Provide the (x, y) coordinate of the cell's center where the given text is located.  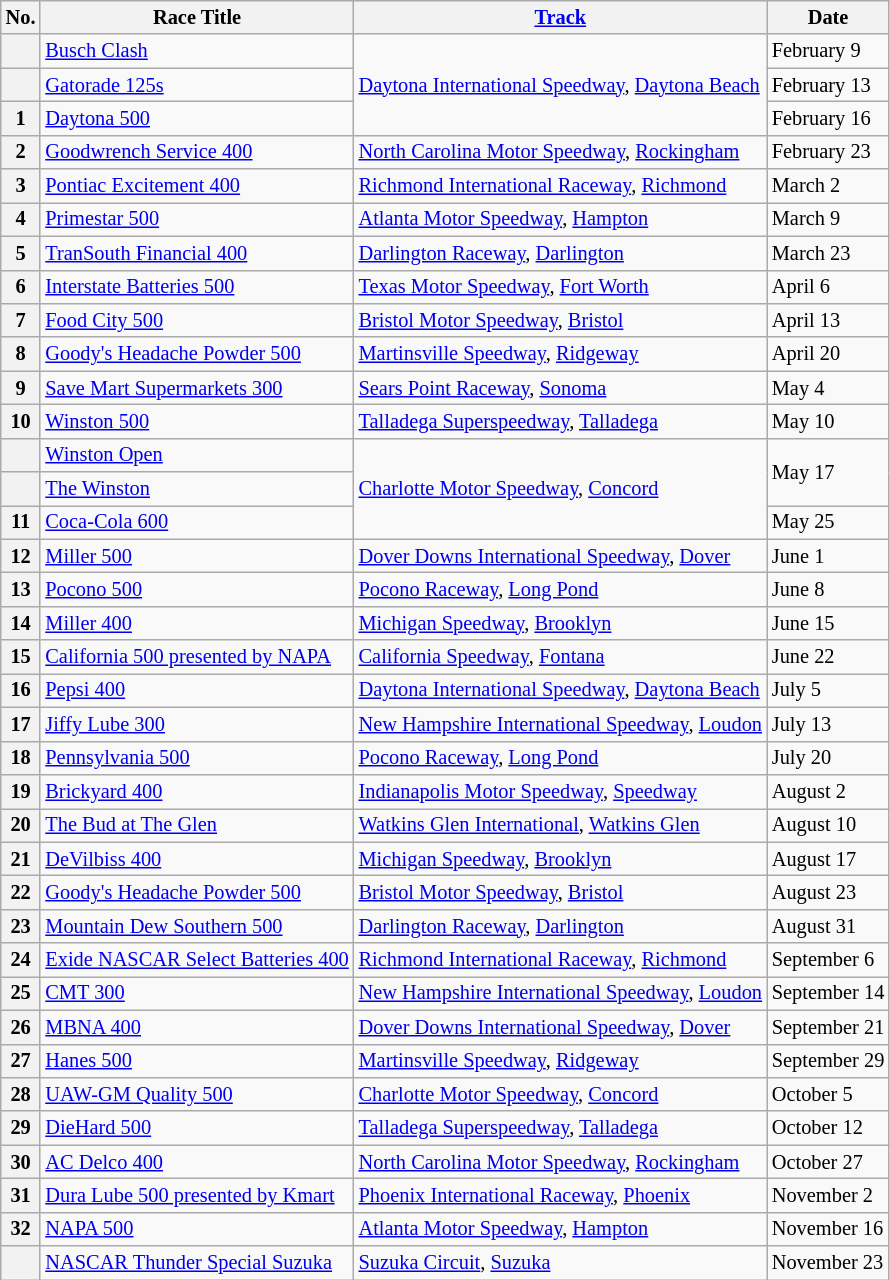
Watkins Glen International, Watkins Glen (560, 825)
Sears Point Raceway, Sonoma (560, 388)
NASCAR Thunder Special Suzuka (196, 1263)
6 (21, 287)
32 (21, 1229)
26 (21, 1027)
22 (21, 892)
Busch Clash (196, 51)
April 20 (828, 354)
Miller 500 (196, 556)
5 (21, 253)
11 (21, 522)
February 9 (828, 51)
3 (21, 186)
1 (21, 118)
August 17 (828, 859)
2 (21, 152)
October 12 (828, 1128)
Winston Open (196, 455)
August 23 (828, 892)
March 23 (828, 253)
The Bud at The Glen (196, 825)
Indianapolis Motor Speedway, Speedway (560, 791)
17 (21, 724)
Primestar 500 (196, 219)
June 1 (828, 556)
February 13 (828, 85)
Pocono 500 (196, 589)
March 2 (828, 186)
Phoenix International Raceway, Phoenix (560, 1195)
May 25 (828, 522)
February 23 (828, 152)
Coca-Cola 600 (196, 522)
18 (21, 758)
28 (21, 1094)
31 (21, 1195)
Jiffy Lube 300 (196, 724)
June 22 (828, 657)
30 (21, 1162)
April 6 (828, 287)
Dura Lube 500 presented by Kmart (196, 1195)
Pennsylvania 500 (196, 758)
16 (21, 690)
Winston 500 (196, 421)
Miller 400 (196, 623)
15 (21, 657)
No. (21, 17)
Hanes 500 (196, 1061)
Daytona 500 (196, 118)
CMT 300 (196, 993)
April 13 (828, 320)
13 (21, 589)
September 29 (828, 1061)
24 (21, 960)
May 17 (828, 472)
May 10 (828, 421)
14 (21, 623)
Brickyard 400 (196, 791)
Save Mart Supermarkets 300 (196, 388)
October 27 (828, 1162)
Race Title (196, 17)
September 21 (828, 1027)
TranSouth Financial 400 (196, 253)
27 (21, 1061)
July 5 (828, 690)
July 20 (828, 758)
21 (21, 859)
Pontiac Excitement 400 (196, 186)
Mountain Dew Southern 500 (196, 926)
Food City 500 (196, 320)
November 16 (828, 1229)
June 8 (828, 589)
Gatorade 125s (196, 85)
19 (21, 791)
Date (828, 17)
Track (560, 17)
June 15 (828, 623)
23 (21, 926)
12 (21, 556)
DeVilbiss 400 (196, 859)
November 23 (828, 1263)
September 6 (828, 960)
Exide NASCAR Select Batteries 400 (196, 960)
NAPA 500 (196, 1229)
8 (21, 354)
August 2 (828, 791)
10 (21, 421)
February 16 (828, 118)
AC Delco 400 (196, 1162)
August 10 (828, 825)
May 4 (828, 388)
California 500 presented by NAPA (196, 657)
29 (21, 1128)
MBNA 400 (196, 1027)
September 14 (828, 993)
Goodwrench Service 400 (196, 152)
7 (21, 320)
March 9 (828, 219)
UAW-GM Quality 500 (196, 1094)
20 (21, 825)
California Speedway, Fontana (560, 657)
October 5 (828, 1094)
9 (21, 388)
DieHard 500 (196, 1128)
4 (21, 219)
November 2 (828, 1195)
Pepsi 400 (196, 690)
July 13 (828, 724)
25 (21, 993)
August 31 (828, 926)
Suzuka Circuit, Suzuka (560, 1263)
Interstate Batteries 500 (196, 287)
The Winston (196, 489)
Texas Motor Speedway, Fort Worth (560, 287)
